From the cell containing the given text, extract its center point as (x, y) coordinate. 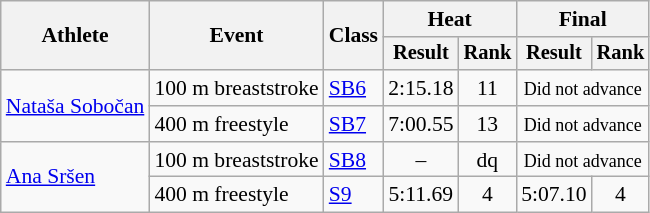
Nataša Sobočan (76, 106)
SB8 (354, 160)
Final (582, 19)
S9 (354, 195)
7:00.55 (420, 124)
– (420, 160)
2:15.18 (420, 88)
dq (488, 160)
5:07.10 (554, 195)
Class (354, 36)
11 (488, 88)
Event (236, 36)
Ana Sršen (76, 178)
Athlete (76, 36)
Heat (450, 19)
13 (488, 124)
SB6 (354, 88)
5:11.69 (420, 195)
SB7 (354, 124)
